Search for the cell housing the specified text and yield its (x, y) center coordinate. 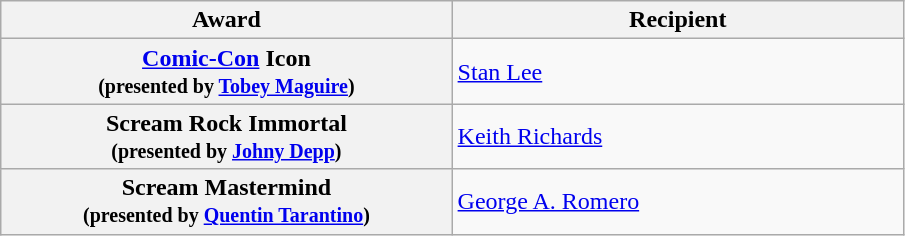
Comic-Con Icon(presented by Tobey Maguire) (226, 72)
Keith Richards (678, 136)
George A. Romero (678, 202)
Award (226, 20)
Stan Lee (678, 72)
Scream Rock Immortal (presented by Johny Depp) (226, 136)
Recipient (678, 20)
Scream Mastermind(presented by Quentin Tarantino) (226, 202)
